From the cell containing the given text, extract its center point as [x, y] coordinate. 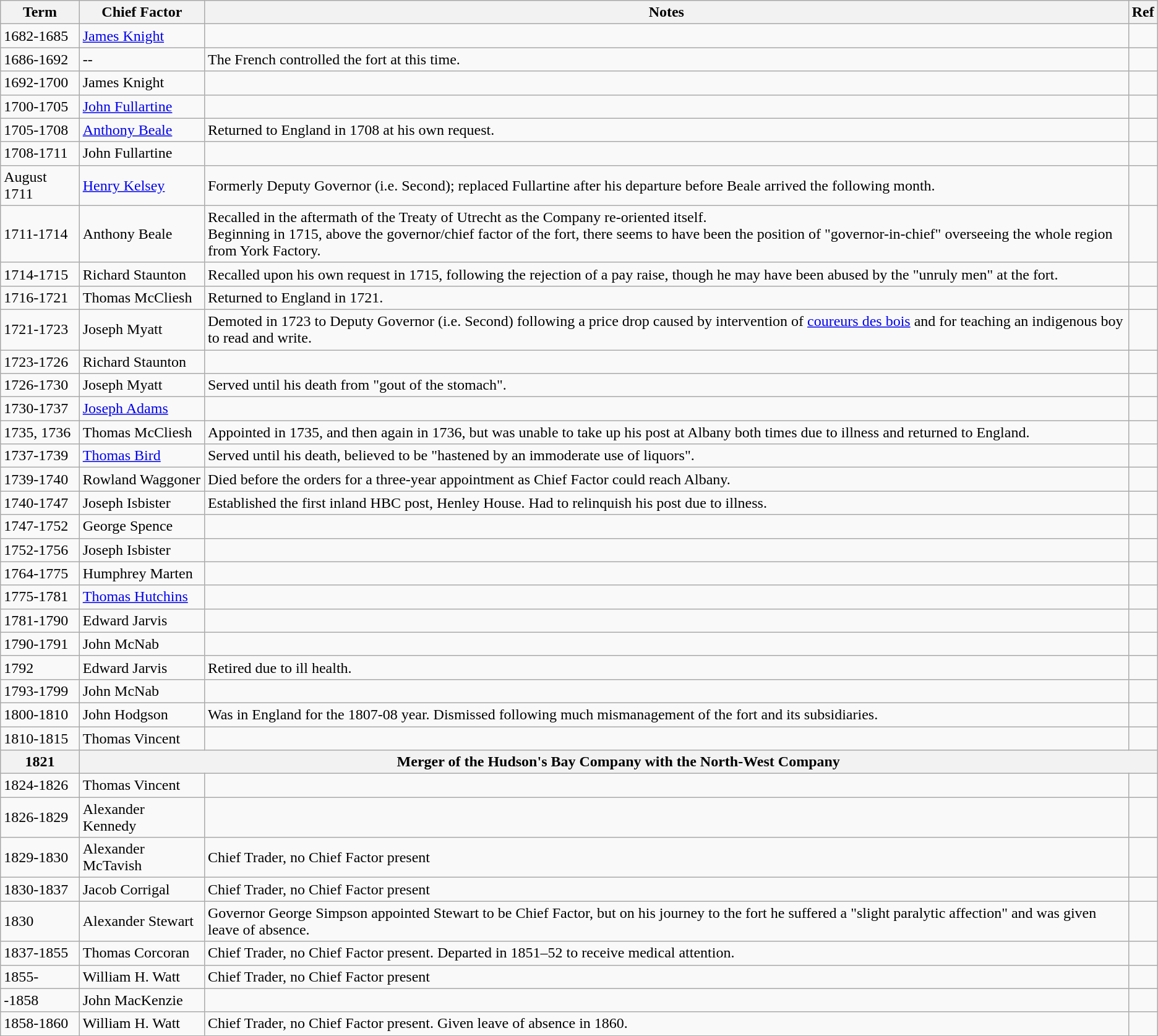
1692-1700 [40, 83]
1790-1791 [40, 644]
Chief Factor [142, 12]
Joseph Adams [142, 409]
1735, 1736 [40, 432]
1716-1721 [40, 298]
1826-1829 [40, 818]
Henry Kelsey [142, 186]
John Hodgson [142, 714]
1721-1723 [40, 329]
Established the first inland HBC post, Henley House. Had to relinquish his post due to illness. [666, 503]
1810-1815 [40, 738]
August 1711 [40, 186]
Thomas Corcoran [142, 953]
1714-1715 [40, 274]
-1858 [40, 1000]
Retired due to ill health. [666, 667]
Served until his death, believed to be "hastened by an immoderate use of liquors". [666, 456]
Served until his death from "gout of the stomach". [666, 385]
1737-1739 [40, 456]
1775-1781 [40, 597]
1830-1837 [40, 889]
1740-1747 [40, 503]
Rowland Waggoner [142, 479]
-- [142, 59]
1792 [40, 667]
1682-1685 [40, 36]
George Spence [142, 526]
1726-1730 [40, 385]
1781-1790 [40, 620]
1686-1692 [40, 59]
1730-1737 [40, 409]
1800-1810 [40, 714]
Merger of the Hudson's Bay Company with the North-West Company [619, 762]
Humphrey Marten [142, 573]
1764-1775 [40, 573]
1711-1714 [40, 234]
1723-1726 [40, 362]
Chief Trader, no Chief Factor present. Departed in 1851–52 to receive medical attention. [666, 953]
1830 [40, 922]
1837-1855 [40, 953]
Thomas Bird [142, 456]
Alexander Kennedy [142, 818]
1821 [40, 762]
Notes [666, 12]
Died before the orders for a three-year appointment as Chief Factor could reach Albany. [666, 479]
Returned to England in 1721. [666, 298]
1793-1799 [40, 691]
Recalled upon his own request in 1715, following the rejection of a pay raise, though he may have been abused by the "unruly men" at the fort. [666, 274]
1824-1826 [40, 786]
1705-1708 [40, 130]
The French controlled the fort at this time. [666, 59]
Alexander McTavish [142, 857]
Was in England for the 1807-08 year. Dismissed following much mismanagement of the fort and its subsidiaries. [666, 714]
Appointed in 1735, and then again in 1736, but was unable to take up his post at Albany both times due to illness and returned to England. [666, 432]
1829-1830 [40, 857]
1708-1711 [40, 153]
Thomas Hutchins [142, 597]
Returned to England in 1708 at his own request. [666, 130]
1747-1752 [40, 526]
1739-1740 [40, 479]
Jacob Corrigal [142, 889]
1700-1705 [40, 106]
John MacKenzie [142, 1000]
Chief Trader, no Chief Factor present. Given leave of absence in 1860. [666, 1024]
1858-1860 [40, 1024]
Formerly Deputy Governor (i.e. Second); replaced Fullartine after his departure before Beale arrived the following month. [666, 186]
Ref [1143, 12]
1752-1756 [40, 550]
Term [40, 12]
Alexander Stewart [142, 922]
1855- [40, 977]
